Search for the cell housing the specified text and yield its [X, Y] center coordinate. 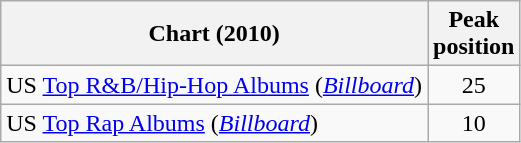
Peakposition [474, 34]
25 [474, 85]
10 [474, 123]
US Top R&B/Hip-Hop Albums (Billboard) [214, 85]
US Top Rap Albums (Billboard) [214, 123]
Chart (2010) [214, 34]
